Determine the (x, y) coordinate at the center of the cell enclosing the given text.  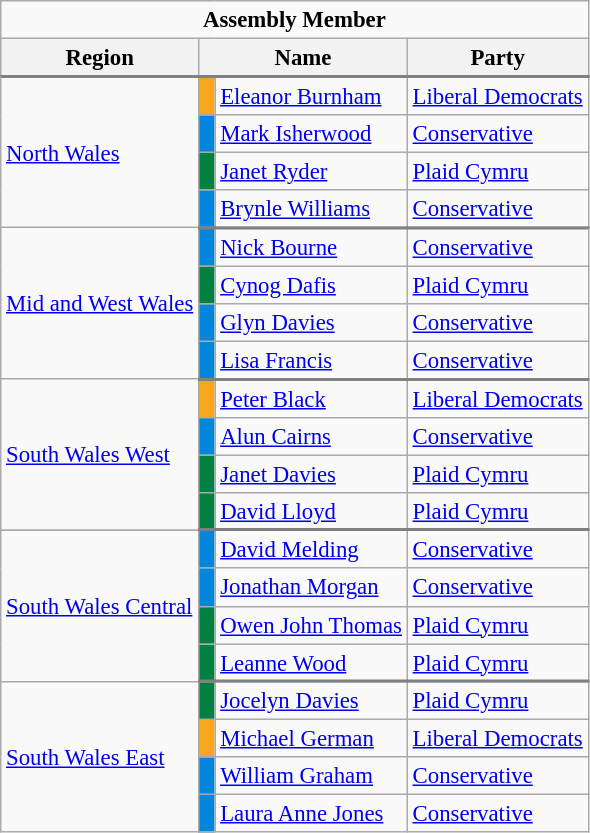
South Wales West (100, 454)
Michael German (311, 739)
Janet Davies (311, 474)
Jonathan Morgan (311, 588)
Leanne Wood (311, 663)
Peter Black (311, 398)
Mark Isherwood (311, 134)
Lisa Francis (311, 361)
Party (498, 58)
David Melding (311, 549)
South Wales Central (100, 606)
Glyn Davies (311, 323)
Janet Ryder (311, 172)
Mid and West Wales (100, 304)
South Wales East (100, 756)
Eleanor Burnham (311, 96)
Owen John Thomas (311, 625)
William Graham (311, 776)
Nick Bourne (311, 247)
Alun Cairns (311, 436)
David Lloyd (311, 512)
Region (100, 58)
Assembly Member (294, 20)
Name (304, 58)
Laura Anne Jones (311, 814)
Cynog Dafis (311, 285)
North Wales (100, 152)
Jocelyn Davies (311, 700)
Brynle Williams (311, 209)
